Search for the cell housing the specified text and yield its (x, y) center coordinate. 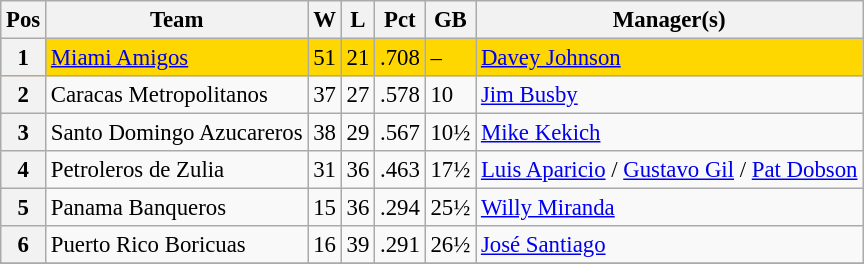
1 (24, 58)
26½ (450, 245)
Caracas Metropolitanos (177, 95)
.708 (400, 58)
Manager(s) (670, 20)
3 (24, 133)
Team (177, 20)
5 (24, 208)
Panama Banqueros (177, 208)
29 (358, 133)
GB (450, 20)
27 (358, 95)
Miami Amigos (177, 58)
.567 (400, 133)
Puerto Rico Boricuas (177, 245)
W (324, 20)
Petroleros de Zulia (177, 170)
Jim Busby (670, 95)
51 (324, 58)
39 (358, 245)
6 (24, 245)
25½ (450, 208)
Pos (24, 20)
38 (324, 133)
– (450, 58)
José Santiago (670, 245)
4 (24, 170)
Davey Johnson (670, 58)
.294 (400, 208)
10½ (450, 133)
Mike Kekich (670, 133)
.291 (400, 245)
17½ (450, 170)
2 (24, 95)
L (358, 20)
37 (324, 95)
31 (324, 170)
10 (450, 95)
Santo Domingo Azucareros (177, 133)
15 (324, 208)
Luis Aparicio / Gustavo Gil / Pat Dobson (670, 170)
Pct (400, 20)
Willy Miranda (670, 208)
.578 (400, 95)
.463 (400, 170)
16 (324, 245)
21 (358, 58)
